Locate the cell with the specified text and output its (x, y) center coordinate. 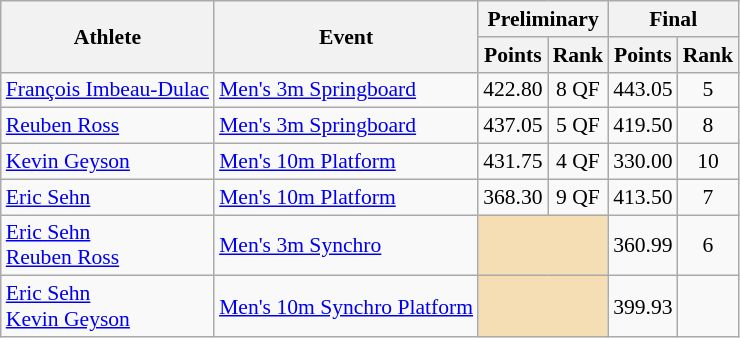
413.50 (642, 197)
10 (708, 162)
Men's 10m Synchro Platform (346, 306)
8 QF (578, 90)
Kevin Geyson (108, 162)
Final (673, 19)
437.05 (512, 126)
360.99 (642, 246)
8 (708, 126)
Preliminary (543, 19)
Athlete (108, 36)
Event (346, 36)
422.80 (512, 90)
399.93 (642, 306)
7 (708, 197)
368.30 (512, 197)
9 QF (578, 197)
5 QF (578, 126)
Eric SehnReuben Ross (108, 246)
4 QF (578, 162)
Reuben Ross (108, 126)
6 (708, 246)
419.50 (642, 126)
François Imbeau-Dulac (108, 90)
5 (708, 90)
431.75 (512, 162)
443.05 (642, 90)
Eric SehnKevin Geyson (108, 306)
Eric Sehn (108, 197)
330.00 (642, 162)
Men's 3m Synchro (346, 246)
